Provide the [X, Y] coordinate of the cell's center where the given text is located.  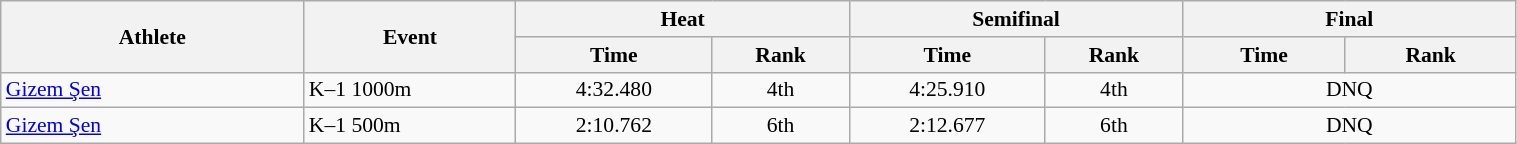
2:10.762 [614, 126]
Final [1350, 19]
2:12.677 [947, 126]
Event [410, 36]
Semifinal [1016, 19]
4:25.910 [947, 90]
4:32.480 [614, 90]
Heat [682, 19]
Athlete [152, 36]
K–1 500m [410, 126]
K–1 1000m [410, 90]
